Identify which cell holds the provided text, then report its (X, Y) central coordinate. 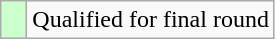
Qualified for final round (151, 20)
